Provide the [X, Y] coordinate of the cell's center where the given text is located.  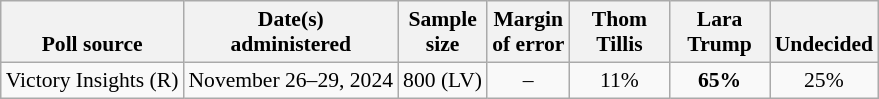
ThomTillis [619, 32]
Marginof error [528, 32]
– [528, 80]
LaraTrump [719, 32]
Victory Insights (R) [92, 80]
Date(s)administered [290, 32]
25% [824, 80]
November 26–29, 2024 [290, 80]
Poll source [92, 32]
Undecided [824, 32]
800 (LV) [442, 80]
Samplesize [442, 32]
65% [719, 80]
11% [619, 80]
